Determine the [X, Y] coordinate at the center of the cell enclosing the given text.  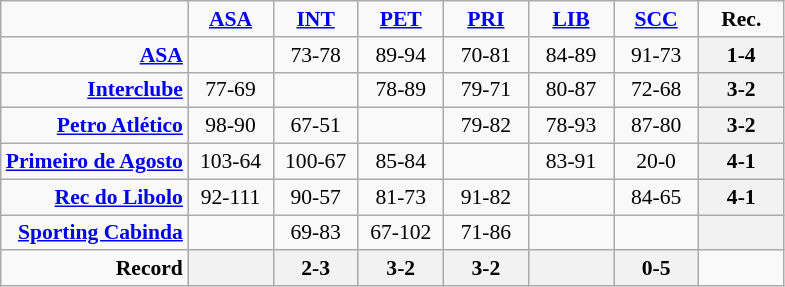
Rec do Libolo [94, 197]
72-68 [656, 90]
PET [400, 19]
91-73 [656, 55]
69-83 [316, 233]
2-3 [316, 269]
SCC [656, 19]
0-5 [656, 269]
78-93 [570, 126]
79-71 [486, 90]
Petro Atlético [94, 126]
84-65 [656, 197]
100-67 [316, 162]
85-84 [400, 162]
Primeiro de Agosto [94, 162]
80-87 [570, 90]
79-82 [486, 126]
89-94 [400, 55]
70-81 [486, 55]
LIB [570, 19]
67-102 [400, 233]
92-111 [230, 197]
87-80 [656, 126]
91-82 [486, 197]
Record [94, 269]
73-78 [316, 55]
20-0 [656, 162]
INT [316, 19]
81-73 [400, 197]
Sporting Cabinda [94, 233]
78-89 [400, 90]
PRI [486, 19]
1-4 [742, 55]
83-91 [570, 162]
Rec. [742, 19]
67-51 [316, 126]
84-89 [570, 55]
90-57 [316, 197]
Interclube [94, 90]
98-90 [230, 126]
77-69 [230, 90]
71-86 [486, 233]
103-64 [230, 162]
